Capture the cell that displays the provided text and extract its [x, y] central coordinate. 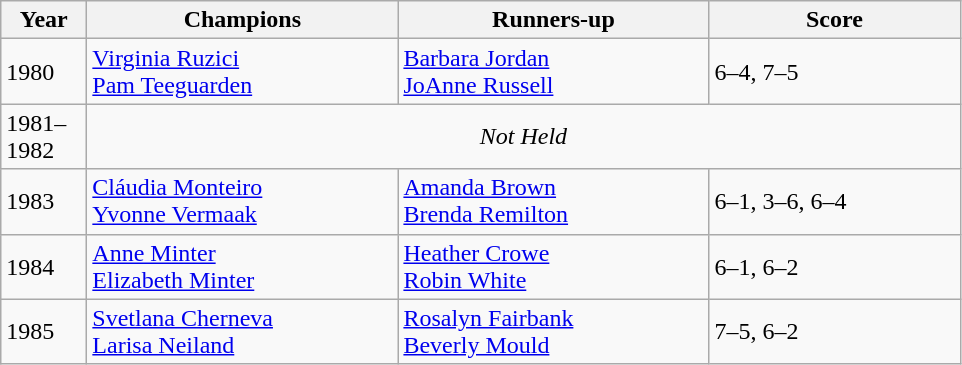
Anne Minter Elizabeth Minter [242, 266]
6–4, 7–5 [834, 72]
Heather Crowe Robin White [554, 266]
6–1, 6–2 [834, 266]
1985 [44, 332]
Not Held [524, 136]
Svetlana Cherneva Larisa Neiland [242, 332]
Cláudia Monteiro Yvonne Vermaak [242, 202]
1983 [44, 202]
6–1, 3–6, 6–4 [834, 202]
Barbara Jordan JoAnne Russell [554, 72]
7–5, 6–2 [834, 332]
1984 [44, 266]
Runners-up [554, 20]
Year [44, 20]
Score [834, 20]
Champions [242, 20]
Amanda Brown Brenda Remilton [554, 202]
Rosalyn Fairbank Beverly Mould [554, 332]
1981–1982 [44, 136]
Virginia Ruzici Pam Teeguarden [242, 72]
1980 [44, 72]
